Extract the [X, Y] coordinate from the center of the cell holding the provided text.  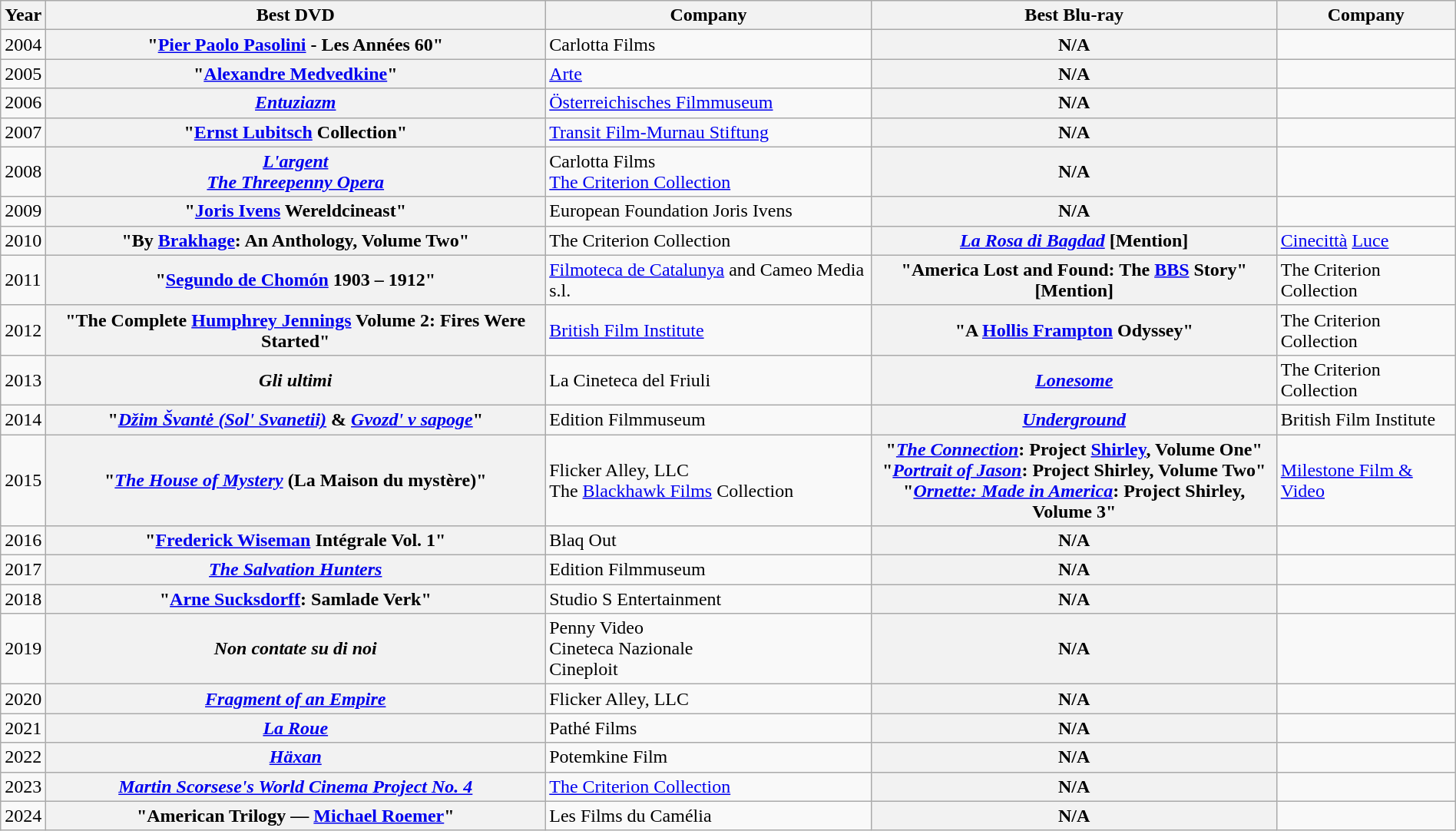
"By Brakhage: An Anthology, Volume Two" [296, 240]
La Cineteca del Friuli [708, 379]
2022 [23, 757]
La Rosa di Bagdad [Mention] [1074, 240]
"Džim Švantė (Sol' Svanetii) & Gvozd' v sapoge" [296, 419]
Entuziazm [296, 103]
"Frederick Wiseman Intégrale Vol. 1" [296, 541]
"The House of Mystery (La Maison du mystère)" [296, 481]
Filmoteca de Catalunya and Cameo Media s.l. [708, 280]
Flicker Alley, LLC [708, 699]
Non contate su di noi [296, 649]
"The Connection: Project Shirley, Volume One""Portrait of Jason: Project Shirley, Volume Two""Ornette: Made in America: Project Shirley, Volume 3" [1074, 481]
Österreichisches Filmmuseum [708, 103]
2023 [23, 786]
2018 [23, 599]
2007 [23, 132]
Arte [708, 74]
2020 [23, 699]
Milestone Film & Video [1365, 481]
2013 [23, 379]
Studio S Entertainment [708, 599]
"American Trilogy — Michael Roemer" [296, 816]
"Alexandre Medvedkine" [296, 74]
2006 [23, 103]
"The Complete Humphrey Jennings Volume 2: Fires Were Started" [296, 330]
European Foundation Joris Ivens [708, 211]
"Joris Ivens Wereldcineast" [296, 211]
2008 [23, 172]
Carlotta Films [708, 45]
"A Hollis Frampton Odyssey" [1074, 330]
"Pier Paolo Pasolini - Les Années 60" [296, 45]
Martin Scorsese's World Cinema Project No. 4 [296, 786]
Gli ultimi [296, 379]
The Salvation Hunters [296, 570]
2021 [23, 728]
Fragment of an Empire [296, 699]
Häxan [296, 757]
Best Blu-ray [1074, 15]
Transit Film-Murnau Stiftung [708, 132]
Best DVD [296, 15]
2017 [23, 570]
Cinecittà Luce [1365, 240]
2011 [23, 280]
2024 [23, 816]
2004 [23, 45]
Penny VideoCineteca NazionaleCineploit [708, 649]
"Arne Sucksdorff: Samlade Verk" [296, 599]
Blaq Out [708, 541]
"America Lost and Found: The BBS Story" [Mention] [1074, 280]
2010 [23, 240]
Underground [1074, 419]
2012 [23, 330]
2016 [23, 541]
2009 [23, 211]
Potemkine Film [708, 757]
Year [23, 15]
Flicker Alley, LLCThe Blackhawk Films Collection [708, 481]
2014 [23, 419]
La Roue [296, 728]
2005 [23, 74]
Lonesome [1074, 379]
Carlotta FilmsThe Criterion Collection [708, 172]
L'argentThe Threepenny Opera [296, 172]
2015 [23, 481]
Les Films du Camélia [708, 816]
"Ernst Lubitsch Collection" [296, 132]
"Segundo de Chomón 1903 – 1912" [296, 280]
Pathé Films [708, 728]
2019 [23, 649]
